Scan for the cell matching the given text and deliver its [x, y] coordinate at center. 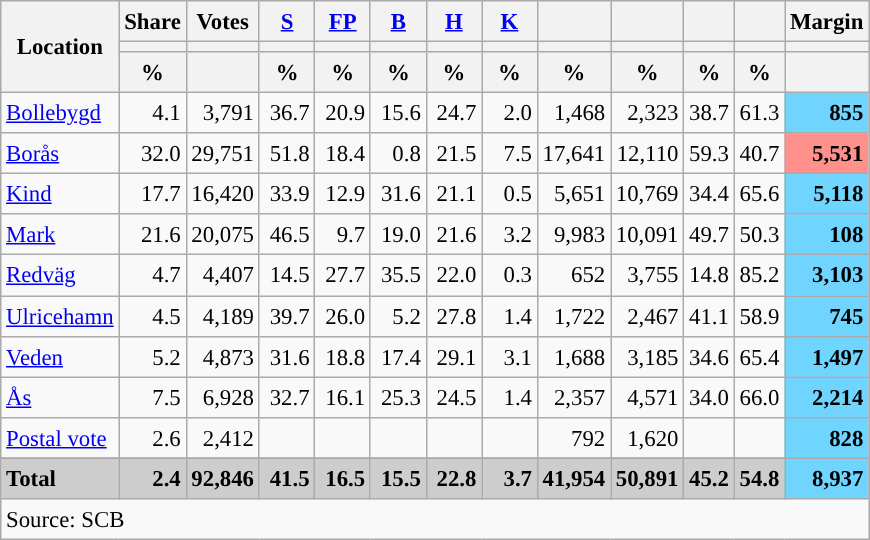
4.5 [152, 316]
9,983 [574, 234]
12,110 [646, 154]
32.7 [287, 398]
1,620 [646, 438]
4.1 [152, 114]
49.7 [709, 234]
4,571 [646, 398]
B [398, 22]
2.4 [152, 478]
3,185 [646, 356]
20.9 [343, 114]
Kind [60, 194]
27.8 [454, 316]
2.6 [152, 438]
Total [60, 478]
1,497 [827, 356]
2,323 [646, 114]
2,357 [574, 398]
K [510, 22]
85.2 [759, 276]
Votes [222, 22]
26.0 [343, 316]
4,189 [222, 316]
16,420 [222, 194]
34.0 [709, 398]
29,751 [222, 154]
22.8 [454, 478]
5,118 [827, 194]
66.0 [759, 398]
65.6 [759, 194]
5,531 [827, 154]
50.3 [759, 234]
3.2 [510, 234]
10,091 [646, 234]
29.1 [454, 356]
2,214 [827, 398]
61.3 [759, 114]
25.3 [398, 398]
792 [574, 438]
4,407 [222, 276]
15.6 [398, 114]
108 [827, 234]
65.4 [759, 356]
FP [343, 22]
21.1 [454, 194]
17,641 [574, 154]
21.5 [454, 154]
H [454, 22]
51.8 [287, 154]
0.5 [510, 194]
652 [574, 276]
38.7 [709, 114]
2,467 [646, 316]
0.8 [398, 154]
92,846 [222, 478]
34.6 [709, 356]
36.7 [287, 114]
Ås [60, 398]
46.5 [287, 234]
6,928 [222, 398]
14.5 [287, 276]
19.0 [398, 234]
22.0 [454, 276]
20,075 [222, 234]
33.9 [287, 194]
24.7 [454, 114]
3,103 [827, 276]
41.5 [287, 478]
4.7 [152, 276]
58.9 [759, 316]
27.7 [343, 276]
41.1 [709, 316]
17.7 [152, 194]
855 [827, 114]
59.3 [709, 154]
0.3 [510, 276]
Share [152, 22]
745 [827, 316]
Mark [60, 234]
45.2 [709, 478]
2.0 [510, 114]
32.0 [152, 154]
10,769 [646, 194]
41,954 [574, 478]
3,755 [646, 276]
17.4 [398, 356]
Redväg [60, 276]
34.4 [709, 194]
15.5 [398, 478]
1,468 [574, 114]
39.7 [287, 316]
12.9 [343, 194]
1,722 [574, 316]
Margin [827, 22]
24.5 [454, 398]
54.8 [759, 478]
14.8 [709, 276]
5,651 [574, 194]
16.5 [343, 478]
Postal vote [60, 438]
3.7 [510, 478]
18.8 [343, 356]
8,937 [827, 478]
35.5 [398, 276]
S [287, 22]
Veden [60, 356]
50,891 [646, 478]
Location [60, 47]
828 [827, 438]
3.1 [510, 356]
1,688 [574, 356]
9.7 [343, 234]
18.4 [343, 154]
4,873 [222, 356]
Borås [60, 154]
40.7 [759, 154]
16.1 [343, 398]
Source: SCB [435, 520]
Bollebygd [60, 114]
3,791 [222, 114]
Ulricehamn [60, 316]
2,412 [222, 438]
